Return the (x, y) coordinate for the center point of the cell that contains the specified text.  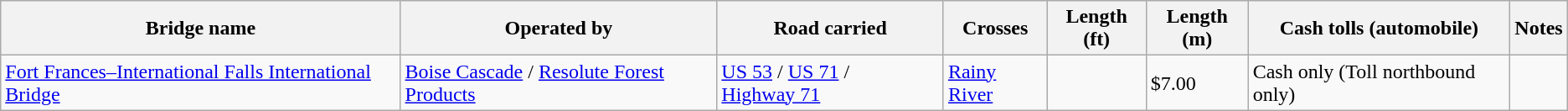
Bridge name (201, 29)
Road carried (831, 29)
$7.00 (1197, 82)
Length (ft) (1096, 29)
Notes (1539, 29)
Boise Cascade / Resolute Forest Products (559, 82)
Rainy River (995, 82)
Fort Frances–International Falls International Bridge (201, 82)
Crosses (995, 29)
Length (m) (1197, 29)
Operated by (559, 29)
US 53 / US 71 / Highway 71 (831, 82)
Cash only (Toll northbound only) (1379, 82)
Cash tolls (automobile) (1379, 29)
